Return (X, Y) of the center of cell containing provided text 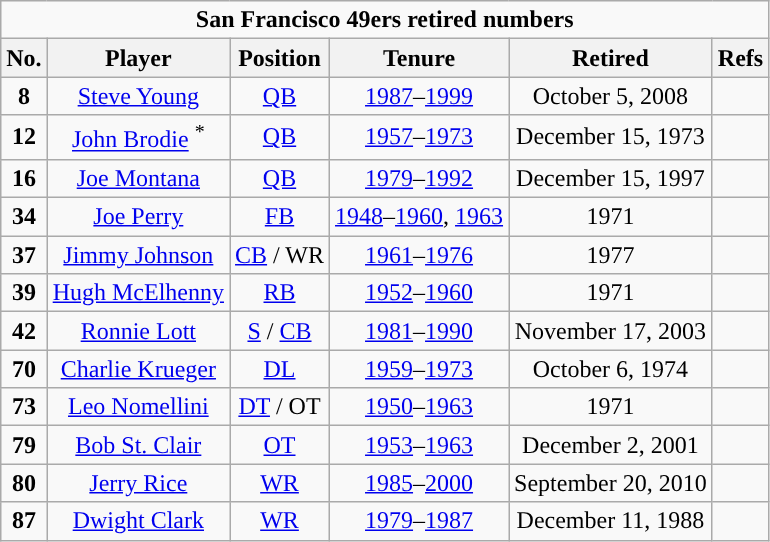
September 20, 2010 (611, 483)
Hugh McElhenny (138, 293)
November 17, 2003 (611, 331)
Charlie Krueger (138, 369)
Bob St. Clair (138, 445)
73 (24, 407)
1977 (611, 255)
Joe Perry (138, 217)
OT (280, 445)
Leo Nomellini (138, 407)
70 (24, 369)
Jimmy Johnson (138, 255)
37 (24, 255)
1979–1987 (420, 521)
87 (24, 521)
34 (24, 217)
Steve Young (138, 96)
79 (24, 445)
1953–1963 (420, 445)
Player (138, 58)
No. (24, 58)
1985–2000 (420, 483)
1987–1999 (420, 96)
Refs (740, 58)
12 (24, 138)
80 (24, 483)
December 11, 1988 (611, 521)
Position (280, 58)
RB (280, 293)
1961–1976 (420, 255)
1981–1990 (420, 331)
1959–1973 (420, 369)
December 15, 1997 (611, 178)
FB (280, 217)
December 15, 1973 (611, 138)
1979–1992 (420, 178)
1952–1960 (420, 293)
S / CB (280, 331)
16 (24, 178)
December 2, 2001 (611, 445)
CB / WR (280, 255)
1950–1963 (420, 407)
1957–1973 (420, 138)
Jerry Rice (138, 483)
DT / OT (280, 407)
Tenure (420, 58)
8 (24, 96)
October 6, 1974 (611, 369)
October 5, 2008 (611, 96)
San Francisco 49ers retired numbers (385, 20)
Ronnie Lott (138, 331)
39 (24, 293)
John Brodie * (138, 138)
1948–1960, 1963 (420, 217)
Dwight Clark (138, 521)
42 (24, 331)
Joe Montana (138, 178)
DL (280, 369)
Retired (611, 58)
